Determine the [x, y] coordinate at the center of the cell enclosing the given text.  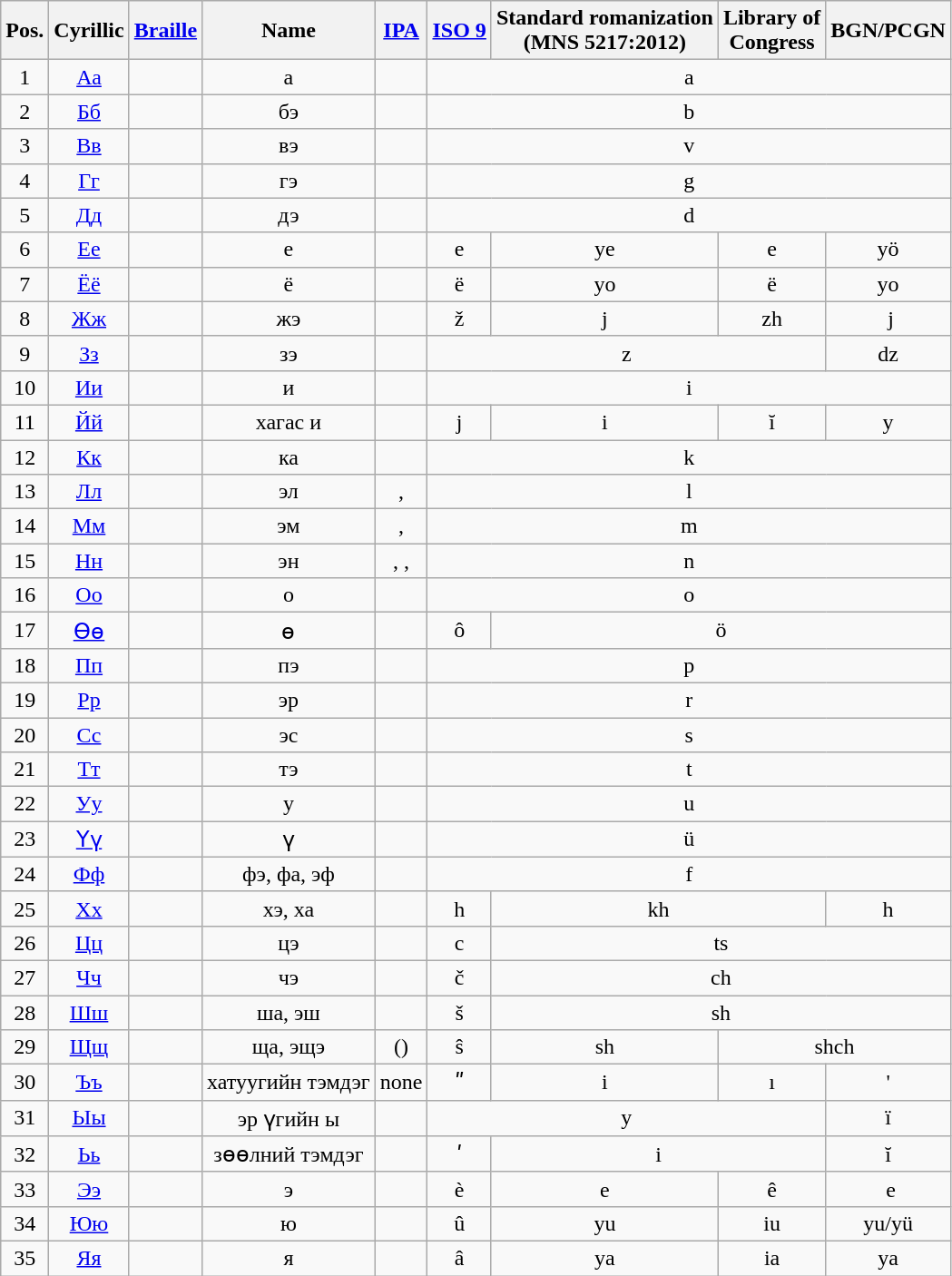
ia [771, 1258]
дэ [289, 215]
b [690, 112]
ye [604, 250]
c [459, 943]
1 [25, 77]
Кк [89, 456]
е [289, 250]
ща, эщэ [289, 1047]
ü [690, 839]
yu/yü [888, 1223]
29 [25, 1047]
g [690, 181]
о [289, 595]
ı [771, 1083]
Яя [89, 1258]
k [690, 456]
ʹ [459, 1154]
â [459, 1258]
ша, эш [289, 1012]
5 [25, 215]
4 [25, 181]
Фф [89, 874]
ʺ [459, 1083]
хэ, ха [289, 908]
yö [888, 250]
v [690, 146]
Ээ [89, 1189]
t [690, 770]
č [459, 977]
25 [25, 908]
14 [25, 526]
Cyrillic [89, 31]
Цц [89, 943]
è [459, 1189]
35 [25, 1258]
у [289, 804]
вэ [289, 146]
33 [25, 1189]
none [401, 1083]
эр [289, 700]
Лл [89, 492]
11 [25, 422]
26 [25, 943]
34 [25, 1223]
16 [25, 595]
Рр [89, 700]
Пп [89, 665]
n [690, 561]
Хх [89, 908]
Вв [89, 146]
Ьь [89, 1154]
13 [25, 492]
э [289, 1189]
21 [25, 770]
Standard romanization(MNS 5217:2012) [604, 31]
ö [721, 631]
15 [25, 561]
22 [25, 804]
я [289, 1258]
хатуугийн тэмдэг [289, 1083]
ts [721, 943]
Үү [89, 839]
Зз [89, 353]
зэ [289, 353]
Бб [89, 112]
бэ [289, 112]
d [690, 215]
Ыы [89, 1118]
Ее [89, 250]
23 [25, 839]
9 [25, 353]
ка [289, 456]
ŝ [459, 1047]
' [888, 1083]
20 [25, 734]
ү [289, 839]
r [690, 700]
Өө [89, 631]
27 [25, 977]
эм [289, 526]
Дд [89, 215]
Ъъ [89, 1083]
Шш [89, 1012]
Pos. [25, 31]
эр үгийн ы [289, 1118]
o [690, 595]
ž [459, 319]
ё [289, 284]
19 [25, 700]
() [401, 1047]
7 [25, 284]
shch [834, 1047]
Аа [89, 77]
iu [771, 1223]
эл [289, 492]
жэ [289, 319]
Library ofCongress [771, 31]
dz [888, 353]
ISO 9 [459, 31]
цэ [289, 943]
10 [25, 388]
Йй [89, 422]
u [690, 804]
3 [25, 146]
Сс [89, 734]
ô [459, 631]
эн [289, 561]
l [690, 492]
Щщ [89, 1047]
BGN/PCGN [888, 31]
f [690, 874]
ï [888, 1118]
kh [658, 908]
š [459, 1012]
z [626, 353]
Оо [89, 595]
зөөлний тэмдэг [289, 1154]
Name [289, 31]
Юю [89, 1223]
фэ, фа, эф [289, 874]
30 [25, 1083]
8 [25, 319]
Тт [89, 770]
6 [25, 250]
ю [289, 1223]
IPA [401, 31]
Нн [89, 561]
и [289, 388]
31 [25, 1118]
тэ [289, 770]
, , [401, 561]
12 [25, 456]
2 [25, 112]
û [459, 1223]
yu [604, 1223]
m [690, 526]
s [690, 734]
ө [289, 631]
Гг [89, 181]
чэ [289, 977]
Ёё [89, 284]
эс [289, 734]
Braille [165, 31]
32 [25, 1154]
28 [25, 1012]
Уу [89, 804]
хагас и [289, 422]
ê [771, 1189]
Жж [89, 319]
гэ [289, 181]
ch [721, 977]
Чч [89, 977]
p [690, 665]
17 [25, 631]
Ии [89, 388]
Мм [89, 526]
пэ [289, 665]
zh [771, 319]
18 [25, 665]
24 [25, 874]
